Determine the [X, Y] coordinate at the center of the cell enclosing the given text.  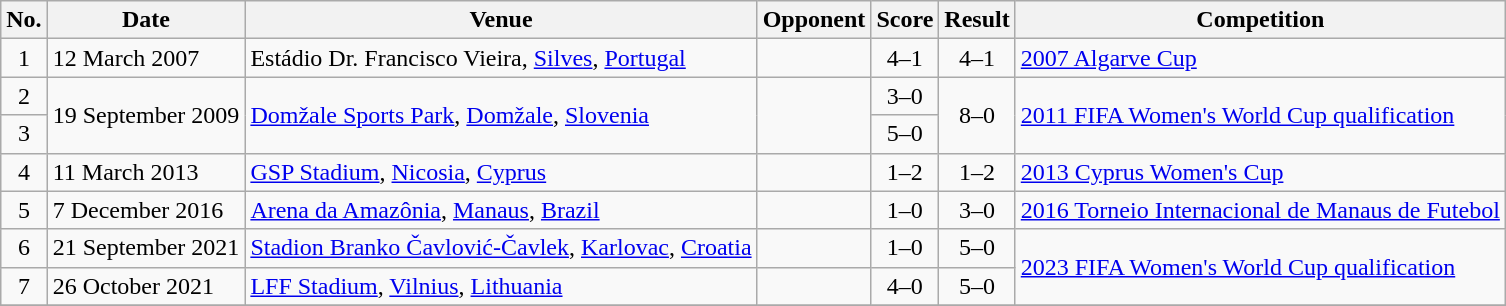
Opponent [814, 20]
Domžale Sports Park, Domžale, Slovenia [501, 115]
Date [146, 20]
GSP Stadium, Nicosia, Cyprus [501, 172]
2011 FIFA Women's World Cup qualification [1260, 115]
Stadion Branko Čavlović-Čavlek, Karlovac, Croatia [501, 248]
2 [24, 96]
19 September 2009 [146, 115]
Venue [501, 20]
8–0 [977, 115]
2007 Algarve Cup [1260, 58]
Estádio Dr. Francisco Vieira, Silves, Portugal [501, 58]
3 [24, 134]
LFF Stadium, Vilnius, Lithuania [501, 286]
26 October 2021 [146, 286]
No. [24, 20]
Score [905, 20]
2013 Cyprus Women's Cup [1260, 172]
7 [24, 286]
6 [24, 248]
2023 FIFA Women's World Cup qualification [1260, 267]
12 March 2007 [146, 58]
1 [24, 58]
4 [24, 172]
5 [24, 210]
2016 Torneio Internacional de Manaus de Futebol [1260, 210]
Arena da Amazônia, Manaus, Brazil [501, 210]
4–0 [905, 286]
Result [977, 20]
21 September 2021 [146, 248]
Competition [1260, 20]
11 March 2013 [146, 172]
7 December 2016 [146, 210]
